Determine the [x, y] coordinate at the center of the cell enclosing the given text.  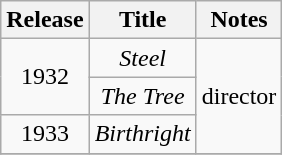
Steel [142, 58]
Birthright [142, 134]
The Tree [142, 96]
1932 [45, 77]
Title [142, 20]
Release [45, 20]
director [239, 96]
Notes [239, 20]
1933 [45, 134]
